Output the (x, y) coordinate of the center of the cell containing the given text.  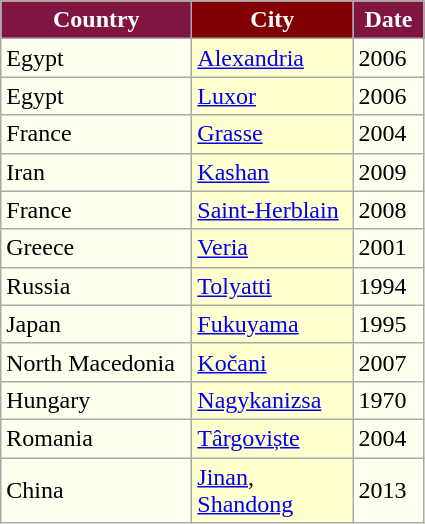
Kashan (272, 172)
Veria (272, 248)
Romania (96, 438)
Russia (96, 286)
1995 (388, 324)
Alexandria (272, 58)
2007 (388, 362)
2009 (388, 172)
2008 (388, 210)
North Macedonia (96, 362)
Nagykanizsa (272, 400)
1970 (388, 400)
Târgoviște (272, 438)
Iran (96, 172)
Fukuyama (272, 324)
Date (388, 20)
Jinan, Shandong (272, 490)
Luxor (272, 96)
Hungary (96, 400)
Greece (96, 248)
Kočani (272, 362)
Grasse (272, 134)
Japan (96, 324)
1994 (388, 286)
2001 (388, 248)
Tolyatti (272, 286)
Country (96, 20)
China (96, 490)
Saint-Herblain (272, 210)
2013 (388, 490)
City (272, 20)
